For the text-containing cell, return its midpoint in (X, Y) coordinate format. 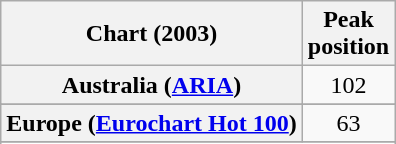
Chart (2003) (152, 34)
Europe (Eurochart Hot 100) (152, 123)
63 (348, 123)
Australia (ARIA) (152, 85)
102 (348, 85)
Peakposition (348, 34)
